Extract the (x, y) coordinate from the center of the cell holding the provided text.  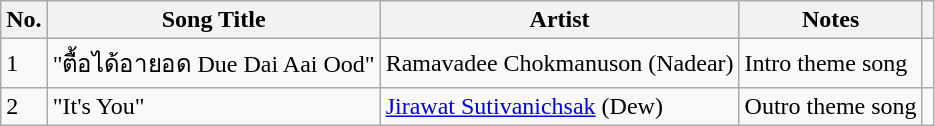
Notes (830, 20)
Intro theme song (830, 64)
Outro theme song (830, 106)
Jirawat Sutivanichsak (Dew) (560, 106)
Artist (560, 20)
"It's You" (214, 106)
No. (24, 20)
1 (24, 64)
Ramavadee Chokmanuson (Nadear) (560, 64)
"ตื้อได้อายอด Due Dai Aai Ood" (214, 64)
Song Title (214, 20)
2 (24, 106)
